Return (x, y) of the center of cell containing provided text 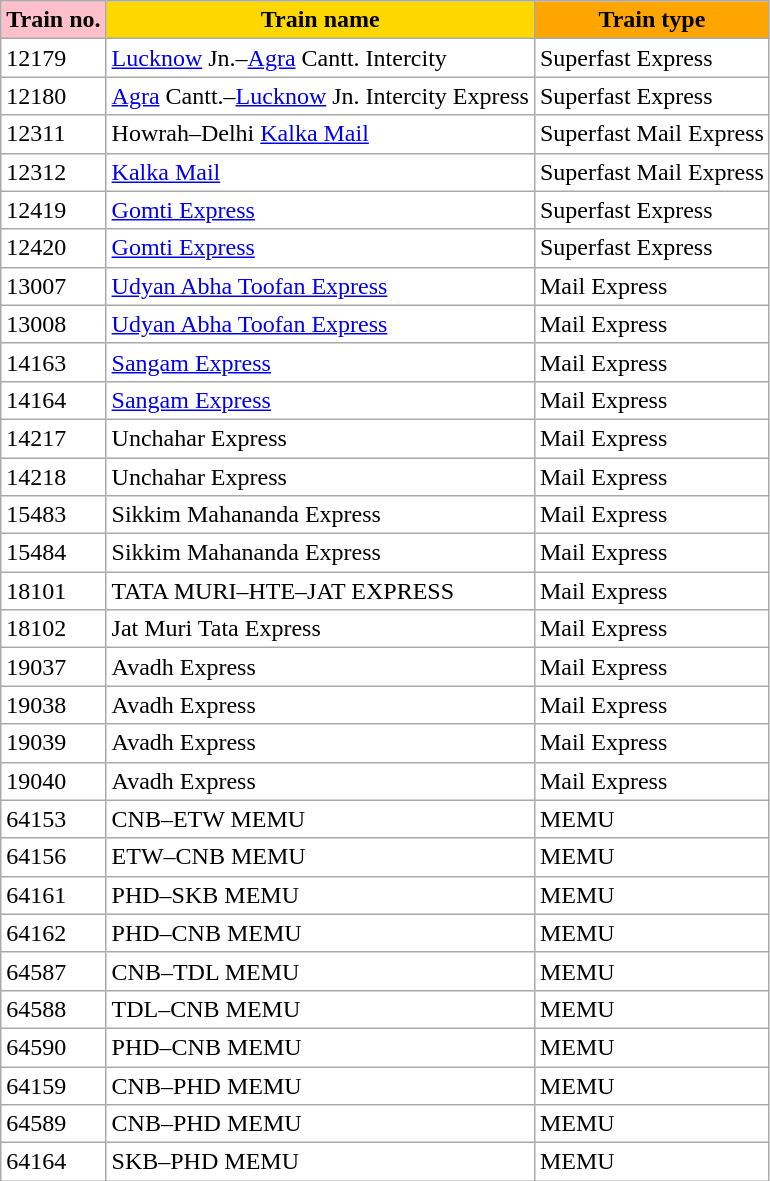
19040 (54, 781)
ETW–CNB MEMU (320, 857)
64164 (54, 1162)
Train name (320, 20)
Howrah–Delhi Kalka Mail (320, 134)
SKB–PHD MEMU (320, 1162)
15484 (54, 553)
64590 (54, 1047)
12312 (54, 172)
PHD–SKB MEMU (320, 895)
64153 (54, 819)
64588 (54, 1009)
12420 (54, 248)
64589 (54, 1124)
14217 (54, 438)
Jat Muri Tata Express (320, 629)
14163 (54, 362)
18102 (54, 629)
12311 (54, 134)
13008 (54, 324)
12419 (54, 210)
64161 (54, 895)
Train type (652, 20)
Lucknow Jn.–Agra Cantt. Intercity (320, 58)
64162 (54, 933)
12179 (54, 58)
64587 (54, 971)
TDL–CNB MEMU (320, 1009)
64159 (54, 1085)
14164 (54, 400)
18101 (54, 591)
13007 (54, 286)
12180 (54, 96)
CNB–TDL MEMU (320, 971)
CNB–ETW MEMU (320, 819)
14218 (54, 477)
TATA MURI–HTE–JAT EXPRESS (320, 591)
19037 (54, 667)
64156 (54, 857)
15483 (54, 515)
19038 (54, 705)
Kalka Mail (320, 172)
Agra Cantt.–Lucknow Jn. Intercity Express (320, 96)
19039 (54, 743)
Train no. (54, 20)
